Find where the given text appears and provide that cell's center as [x, y] coordinate. 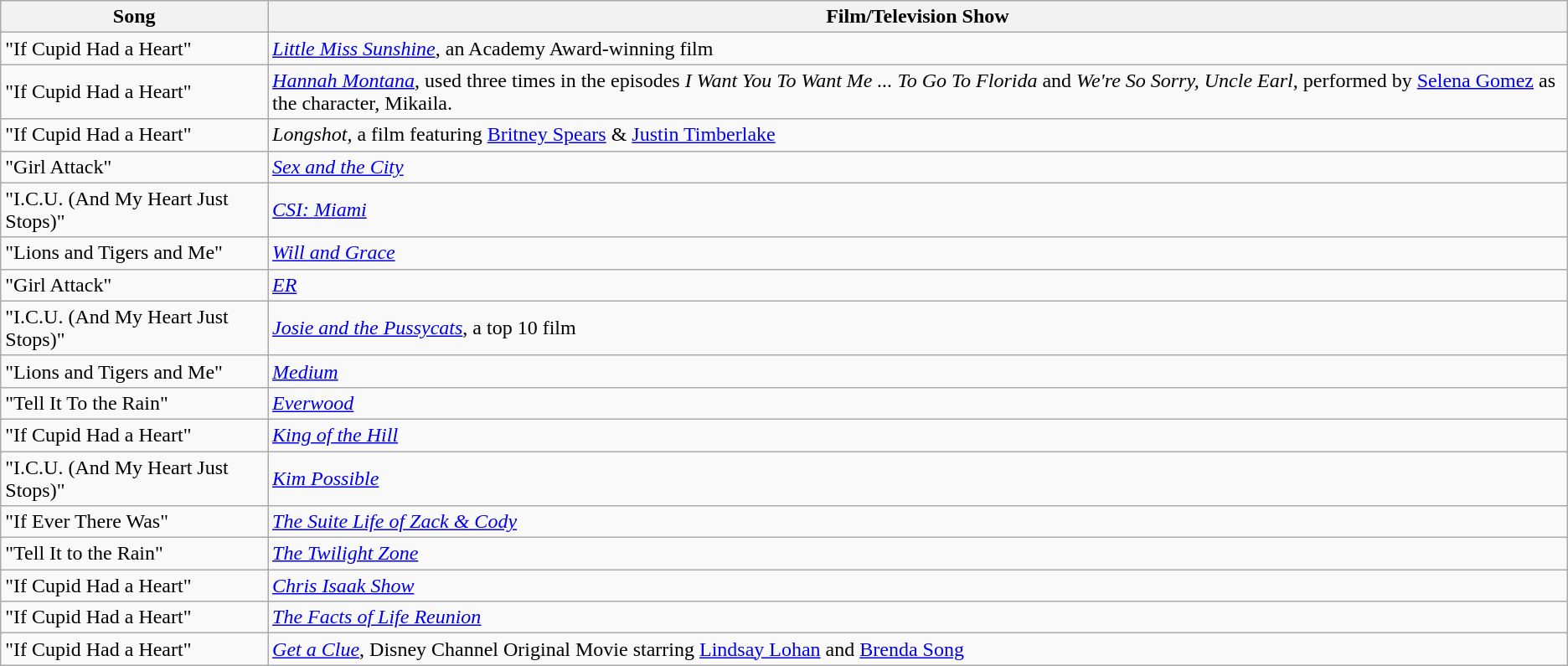
King of the Hill [918, 435]
The Suite Life of Zack & Cody [918, 522]
Medium [918, 371]
Sex and the City [918, 167]
Song [134, 17]
The Facts of Life Reunion [918, 617]
Everwood [918, 403]
Little Miss Sunshine, an Academy Award-winning film [918, 49]
ER [918, 285]
The Twilight Zone [918, 554]
Kim Possible [918, 478]
Film/Television Show [918, 17]
Get a Clue, Disney Channel Original Movie starring Lindsay Lohan and Brenda Song [918, 649]
Josie and the Pussycats, a top 10 film [918, 328]
"Tell It to the Rain" [134, 554]
"If Ever There Was" [134, 522]
Longshot, a film featuring Britney Spears & Justin Timberlake [918, 135]
CSI: Miami [918, 209]
Will and Grace [918, 253]
Chris Isaak Show [918, 586]
"Tell It To the Rain" [134, 403]
